Determine the [x, y] coordinate at the center of the cell enclosing the given text.  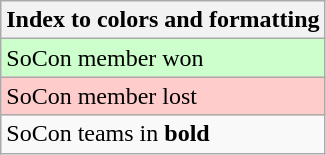
SoCon member won [163, 58]
SoCon member lost [163, 96]
SoCon teams in bold [163, 134]
Index to colors and formatting [163, 20]
